Detect which cell encompasses the target text, then output its [X, Y] center coordinate. 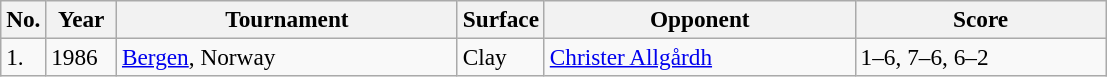
1986 [82, 57]
Clay [500, 57]
Year [82, 19]
Christer Allgårdh [700, 57]
No. [24, 19]
1–6, 7–6, 6–2 [980, 57]
Bergen, Norway [288, 57]
Tournament [288, 19]
Opponent [700, 19]
1. [24, 57]
Score [980, 19]
Surface [500, 19]
